Output the [x, y] coordinate of the center of the cell containing the given text.  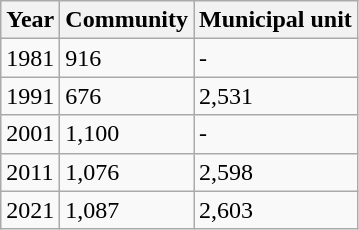
2,603 [276, 210]
1981 [30, 58]
2001 [30, 134]
1,076 [127, 172]
1991 [30, 96]
1,100 [127, 134]
Year [30, 20]
676 [127, 96]
916 [127, 58]
1,087 [127, 210]
2021 [30, 210]
2,598 [276, 172]
2,531 [276, 96]
Community [127, 20]
Municipal unit [276, 20]
2011 [30, 172]
